Capture the cell that displays the provided text and extract its [X, Y] central coordinate. 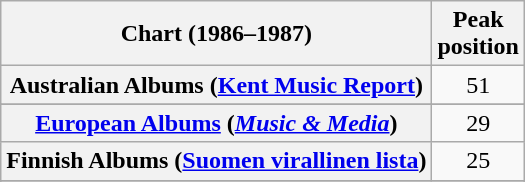
Finnish Albums (Suomen virallinen lista) [216, 161]
Australian Albums (Kent Music Report) [216, 85]
51 [478, 85]
25 [478, 161]
29 [478, 123]
Peakposition [478, 34]
Chart (1986–1987) [216, 34]
European Albums (Music & Media) [216, 123]
